Provide the [X, Y] coordinate of the cell's center where the given text is located.  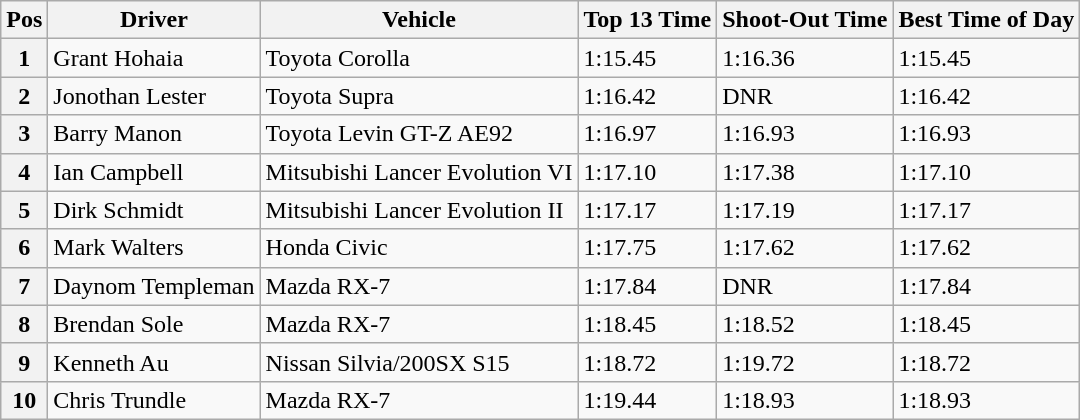
Ian Campbell [154, 172]
7 [24, 286]
6 [24, 248]
1:17.75 [648, 248]
1:18.52 [805, 324]
Toyota Supra [419, 96]
10 [24, 400]
8 [24, 324]
Vehicle [419, 20]
Driver [154, 20]
Shoot-Out Time [805, 20]
Daynom Templeman [154, 286]
9 [24, 362]
Brendan Sole [154, 324]
1:16.36 [805, 58]
Kenneth Au [154, 362]
1:19.72 [805, 362]
2 [24, 96]
Mitsubishi Lancer Evolution II [419, 210]
Nissan Silvia/200SX S15 [419, 362]
4 [24, 172]
Honda Civic [419, 248]
1:17.38 [805, 172]
1:19.44 [648, 400]
1:16.97 [648, 134]
Dirk Schmidt [154, 210]
Chris Trundle [154, 400]
Best Time of Day [986, 20]
Mark Walters [154, 248]
5 [24, 210]
3 [24, 134]
Mitsubishi Lancer Evolution VI [419, 172]
Jonothan Lester [154, 96]
Toyota Corolla [419, 58]
Top 13 Time [648, 20]
1:17.19 [805, 210]
1 [24, 58]
Toyota Levin GT-Z AE92 [419, 134]
Barry Manon [154, 134]
Pos [24, 20]
Grant Hohaia [154, 58]
